Output the [x, y] coordinate of the center of the cell containing the given text.  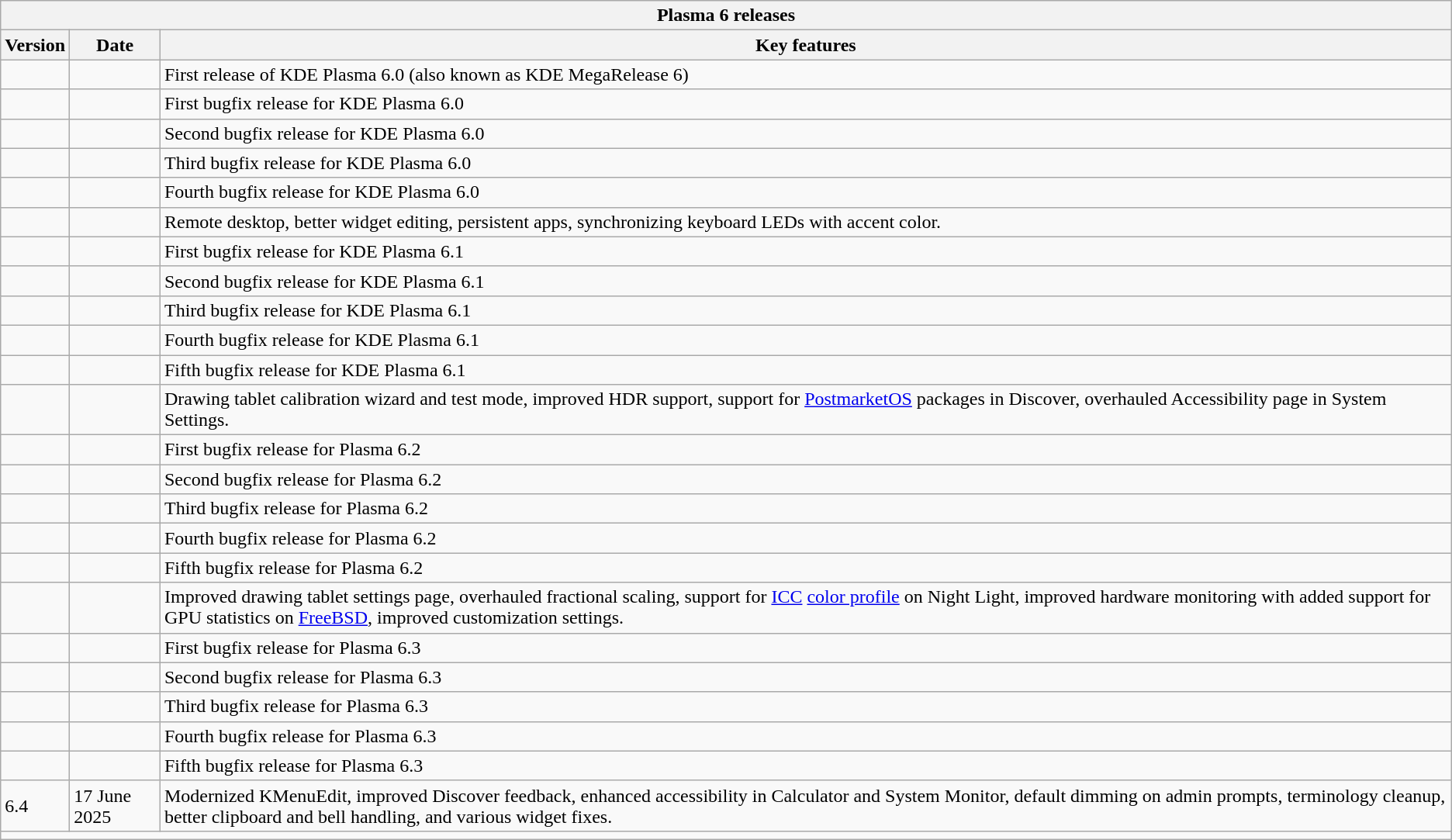
First bugfix release for Plasma 6.3 [805, 648]
First bugfix release for KDE Plasma 6.0 [805, 104]
First bugfix release for Plasma 6.2 [805, 450]
Third bugfix release for KDE Plasma 6.0 [805, 163]
First release of KDE Plasma 6.0 (also known as KDE MegaRelease 6) [805, 74]
Second bugfix release for KDE Plasma 6.1 [805, 281]
Fourth bugfix release for Plasma 6.2 [805, 538]
First bugfix release for KDE Plasma 6.1 [805, 251]
Fourth bugfix release for KDE Plasma 6.0 [805, 192]
Second bugfix release for KDE Plasma 6.0 [805, 133]
Fifth bugfix release for KDE Plasma 6.1 [805, 370]
Fifth bugfix release for Plasma 6.3 [805, 766]
Fifth bugfix release for Plasma 6.2 [805, 568]
Fourth bugfix release for Plasma 6.3 [805, 736]
6.4 [36, 805]
Plasma 6 releases [726, 16]
Third bugfix release for Plasma 6.3 [805, 707]
Remote desktop, better widget editing, persistent apps, synchronizing keyboard LEDs with accent color. [805, 222]
Fourth bugfix release for KDE Plasma 6.1 [805, 340]
Third bugfix release for KDE Plasma 6.1 [805, 310]
Second bugfix release for Plasma 6.3 [805, 677]
Key features [805, 45]
Date [115, 45]
Version [36, 45]
Third bugfix release for Plasma 6.2 [805, 509]
Second bugfix release for Plasma 6.2 [805, 479]
17 June 2025 [115, 805]
